Identify which cell holds the provided text, then report its [x, y] central coordinate. 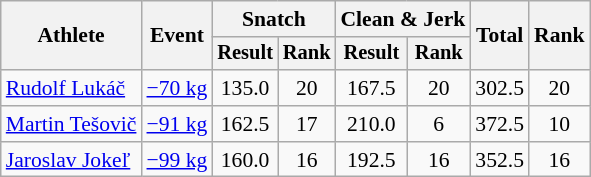
Total [500, 36]
Event [176, 36]
17 [307, 124]
162.5 [245, 124]
10 [560, 124]
−70 kg [176, 88]
302.5 [500, 88]
Clean & Jerk [402, 19]
372.5 [500, 124]
210.0 [371, 124]
Martin Tešovič [72, 124]
Rudolf Lukáč [72, 88]
−91 kg [176, 124]
Snatch [274, 19]
167.5 [371, 88]
6 [438, 124]
135.0 [245, 88]
Athlete [72, 36]
